Locate the cell with the specified text and output its [X, Y] center coordinate. 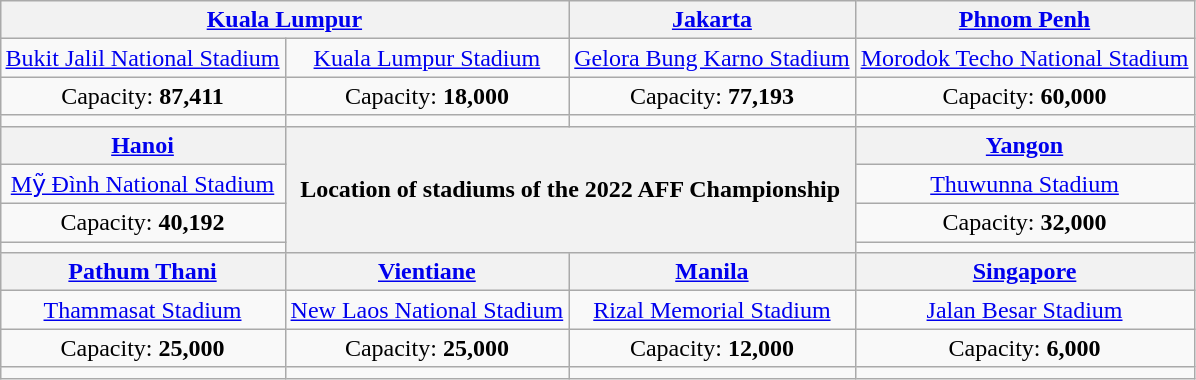
Gelora Bung Karno Stadium [712, 58]
Yangon [1024, 145]
Rizal Memorial Stadium [712, 310]
Capacity: 77,193 [712, 96]
Thammasat Stadium [142, 310]
Capacity: 6,000 [1024, 348]
Hanoi [142, 145]
Phnom Penh [1024, 20]
Capacity: 60,000 [1024, 96]
Kuala Lumpur Stadium [427, 58]
Jakarta [712, 20]
Capacity: 12,000 [712, 348]
Jalan Besar Stadium [1024, 310]
Morodok Techo National Stadium [1024, 58]
Capacity: 87,411 [142, 96]
Thuwunna Stadium [1024, 184]
New Laos National Stadium [427, 310]
Capacity: 40,192 [142, 223]
Mỹ Đình National Stadium [142, 184]
Manila [712, 272]
Vientiane [427, 272]
Location of stadiums of the 2022 AFF Championship [570, 190]
Pathum Thani [142, 272]
Singapore [1024, 272]
Bukit Jalil National Stadium [142, 58]
Capacity: 18,000 [427, 96]
Kuala Lumpur [284, 20]
Capacity: 32,000 [1024, 223]
